For the text-containing cell, return its midpoint in [X, Y] coordinate format. 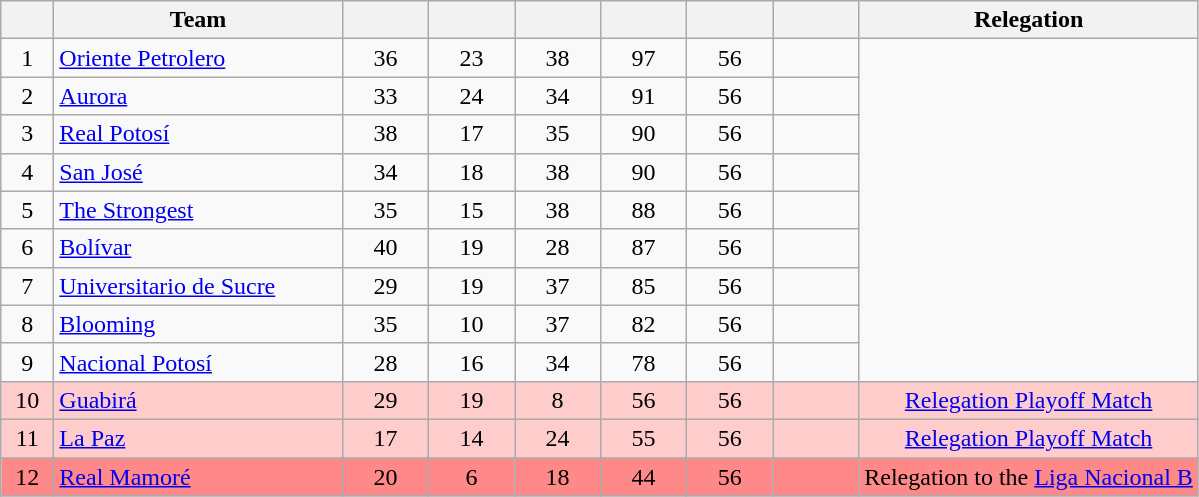
87 [644, 248]
Guabirá [198, 400]
Relegation [1029, 20]
12 [28, 477]
Aurora [198, 96]
44 [644, 477]
San José [198, 172]
23 [471, 58]
Nacional Potosí [198, 362]
Relegation to the Liga Nacional B [1029, 477]
11 [28, 438]
Universitario de Sucre [198, 286]
14 [471, 438]
9 [28, 362]
The Strongest [198, 210]
82 [644, 324]
Bolívar [198, 248]
Real Potosí [198, 134]
40 [385, 248]
Oriente Petrolero [198, 58]
Real Mamoré [198, 477]
7 [28, 286]
33 [385, 96]
36 [385, 58]
78 [644, 362]
97 [644, 58]
5 [28, 210]
Team [198, 20]
91 [644, 96]
16 [471, 362]
20 [385, 477]
55 [644, 438]
15 [471, 210]
88 [644, 210]
Blooming [198, 324]
3 [28, 134]
4 [28, 172]
85 [644, 286]
La Paz [198, 438]
2 [28, 96]
1 [28, 58]
